Scan for the cell matching the given text and deliver its (X, Y) coordinate at center. 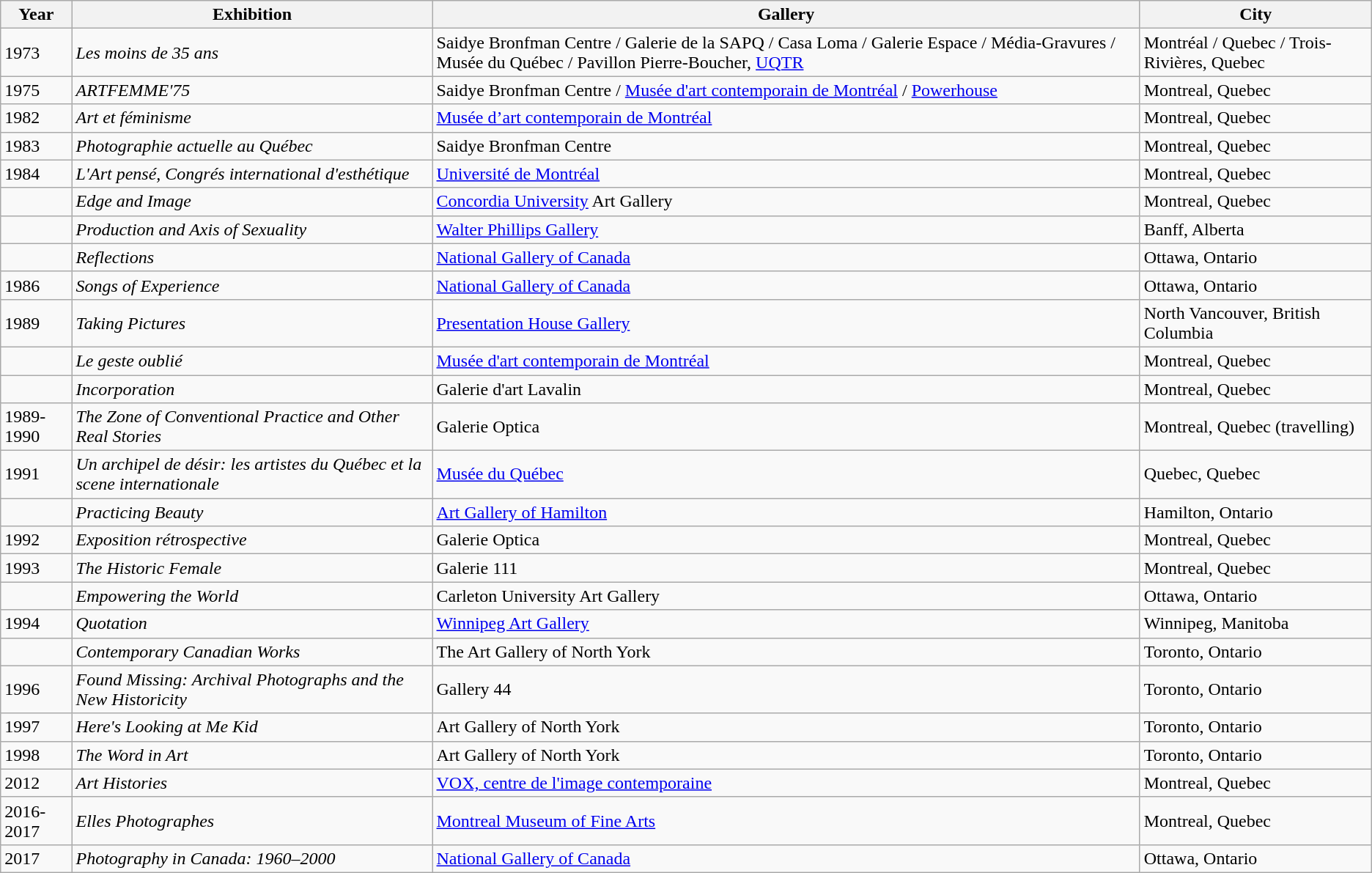
Montreal, Quebec (travelling) (1255, 427)
Contemporary Canadian Works (252, 652)
1996 (37, 689)
Winnipeg, Manitoba (1255, 624)
1984 (37, 174)
Saidye Bronfman Centre / Galerie de la SAPQ / Casa Loma / Galerie Espace / Média-Gravures / Musée du Québec / Pavillon Pierre-Boucher, UQTR (786, 53)
Practicing Beauty (252, 512)
1991 (37, 475)
Empowering the World (252, 596)
1986 (37, 285)
Art Gallery of Hamilton (786, 512)
Art et féminisme (252, 118)
Saidye Bronfman Centre / Musée d'art contemporain de Montréal / Powerhouse (786, 90)
ARTFEMME'75 (252, 90)
Incorporation (252, 389)
Banff, Alberta (1255, 229)
Le geste oublié (252, 361)
Presentation House Gallery (786, 323)
2012 (37, 783)
Quotation (252, 624)
1998 (37, 755)
2016-2017 (37, 821)
Production and Axis of Sexuality (252, 229)
Carleton University Art Gallery (786, 596)
Musée d’art contemporain de Montréal (786, 118)
Winnipeg Art Gallery (786, 624)
2017 (37, 858)
1989-1990 (37, 427)
Here's Looking at Me Kid (252, 727)
Songs of Experience (252, 285)
Galerie 111 (786, 568)
The Word in Art (252, 755)
Photographie actuelle au Québec (252, 146)
The Art Gallery of North York (786, 652)
Musée d'art contemporain de Montréal (786, 361)
Photography in Canada: 1960–2000 (252, 858)
Taking Pictures (252, 323)
1994 (37, 624)
Les moins de 35 ans (252, 53)
L'Art pensé, Congrés international d'esthétique (252, 174)
1982 (37, 118)
Saidye Bronfman Centre (786, 146)
Walter Phillips Gallery (786, 229)
Gallery (786, 15)
Université de Montréal (786, 174)
1992 (37, 540)
Year (37, 15)
1993 (37, 568)
City (1255, 15)
Un archipel de désir: les artistes du Québec et la scene internationale (252, 475)
Exposition rétrospective (252, 540)
Found Missing: Archival Photographs and the New Historicity (252, 689)
Galerie d'art Lavalin (786, 389)
Reflections (252, 257)
Exhibition (252, 15)
Montreal Museum of Fine Arts (786, 821)
North Vancouver, British Columbia (1255, 323)
Musée du Québec (786, 475)
Edge and Image (252, 202)
VOX, centre de l'image contemporaine (786, 783)
Concordia University Art Gallery (786, 202)
Art Histories (252, 783)
The Historic Female (252, 568)
Montréal / Quebec / Trois-Rivières, Quebec (1255, 53)
The Zone of Conventional Practice and Other Real Stories (252, 427)
1997 (37, 727)
1983 (37, 146)
Hamilton, Ontario (1255, 512)
Elles Photographes (252, 821)
1975 (37, 90)
Gallery 44 (786, 689)
1973 (37, 53)
1989 (37, 323)
Quebec, Quebec (1255, 475)
